Search for the cell housing the specified text and yield its [x, y] center coordinate. 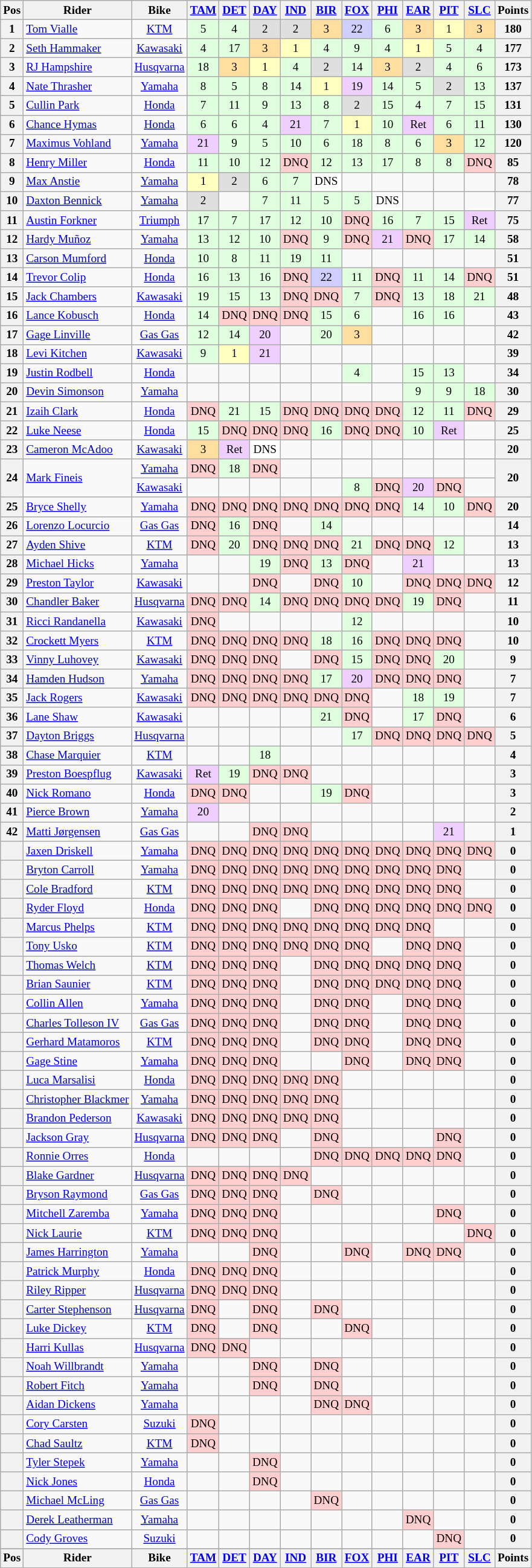
Dayton Briggs [77, 736]
Matti Jørgensen [77, 832]
Bryson Raymond [77, 1195]
Seth Hammaker [77, 48]
Nick Jones [77, 1482]
Carter Stephenson [77, 1309]
Maximus Vohland [77, 144]
Brian Saunier [77, 985]
Tony Usko [77, 946]
Collin Allen [77, 1004]
Cole Bradford [77, 889]
Devin Simonson [77, 392]
Luca Marsalisi [77, 1080]
Chance Hymas [77, 124]
Jaxen Driskell [77, 851]
75 [513, 220]
Daxton Bennick [77, 201]
173 [513, 67]
Nick Laurie [77, 1233]
Mark Fineis [77, 478]
Cameron McAdoo [77, 449]
Nate Thrasher [77, 86]
Lane Shaw [77, 717]
Gerhard Matamoros [77, 1042]
27 [12, 545]
Michael McLing [77, 1501]
Tom Vialle [77, 29]
Austin Forkner [77, 220]
Hamden Hudson [77, 679]
Chandler Baker [77, 602]
36 [12, 717]
130 [513, 124]
Charles Tolleson IV [77, 1023]
Harri Kullas [77, 1348]
Preston Taylor [77, 583]
41 [12, 812]
Vinny Luhovey [77, 660]
38 [12, 756]
Michael Hicks [77, 564]
Hardy Muñoz [77, 239]
177 [513, 48]
Christopher Blackmer [77, 1099]
Noah Willbrandt [77, 1367]
43 [513, 316]
Patrick Murphy [77, 1271]
137 [513, 86]
Justin Rodbell [77, 373]
Cory Carsten [77, 1424]
77 [513, 201]
37 [12, 736]
Nick Romano [77, 794]
Ricci Randanella [77, 622]
Levi Kitchen [77, 354]
Aidan Dickens [77, 1405]
Marcus Phelps [77, 927]
Luke Dickey [77, 1329]
Lorenzo Locurcio [77, 526]
180 [513, 29]
Gage Stine [77, 1061]
Tyler Stepek [77, 1462]
Thomas Welch [77, 966]
Mitchell Zaremba [77, 1214]
Ronnie Orres [77, 1157]
120 [513, 144]
Jack Rogers [77, 698]
Riley Ripper [77, 1290]
35 [12, 698]
Ryder Floyd [77, 908]
Ayden Shive [77, 545]
85 [513, 163]
131 [513, 106]
Cody Groves [77, 1539]
Chad Saultz [77, 1444]
Max Anstie [77, 182]
23 [12, 449]
Bryton Carroll [77, 870]
48 [513, 297]
RJ Hampshire [77, 67]
Brandon Pederson [77, 1119]
32 [12, 641]
58 [513, 239]
Izaih Clark [77, 411]
40 [12, 794]
Derek Leatherman [77, 1520]
Carson Mumford [77, 259]
26 [12, 526]
Henry Miller [77, 163]
Pierce Brown [77, 812]
Luke Neese [77, 431]
Lance Kobusch [77, 316]
Gage Linville [77, 335]
Preston Boespflug [77, 774]
31 [12, 622]
33 [12, 660]
Bryce Shelly [77, 507]
Cullin Park [77, 106]
78 [513, 182]
Jackson Gray [77, 1137]
Blake Gardner [77, 1176]
Crockett Myers [77, 641]
Triumph [159, 220]
24 [12, 478]
28 [12, 564]
Jack Chambers [77, 297]
Chase Marquier [77, 756]
Robert Fitch [77, 1386]
Trevor Colip [77, 278]
James Harrington [77, 1252]
